Pinpoint the cell where the given text exists, returning its (X, Y) midpoint coordinate. 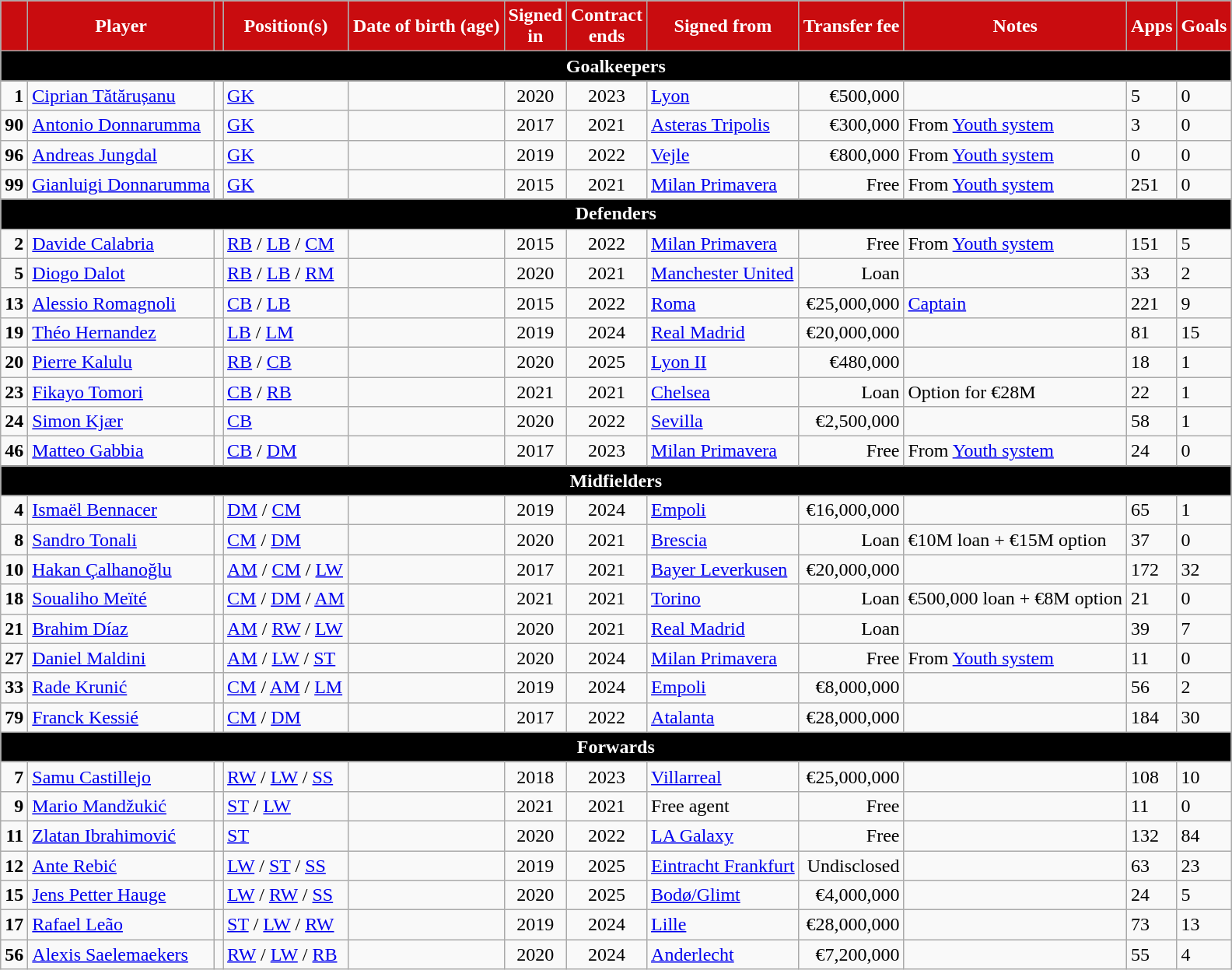
LW / ST / SS (286, 866)
39 (1152, 629)
22 (1152, 391)
132 (1152, 835)
65 (1152, 510)
Lille (723, 925)
Davide Calabria (121, 243)
RW / LW / SS (286, 776)
LA Galaxy (723, 835)
Goals (1204, 26)
Option for €28M (1016, 391)
Roma (723, 303)
46 (14, 451)
Franck Kessié (121, 717)
Ante Rebić (121, 866)
Zlatan Ibrahimović (121, 835)
251 (1152, 184)
AM / CM / LW (286, 569)
Atalanta (723, 717)
Samu Castillejo (121, 776)
Goalkeepers (616, 66)
Contractends (607, 26)
8 (14, 540)
LW / RW / SS (286, 895)
AM / LW / ST (286, 658)
99 (14, 184)
Position(s) (286, 26)
73 (1152, 925)
Rafael Leão (121, 925)
Brahim Díaz (121, 629)
Villarreal (723, 776)
37 (1152, 540)
58 (1152, 422)
Anderlecht (723, 954)
Torino (723, 599)
Asteras Tripolis (723, 125)
63 (1152, 866)
172 (1152, 569)
€500,000 loan + €8M option (1016, 599)
Player (121, 26)
€500,000 (851, 96)
Antonio Donnarumma (121, 125)
Undisclosed (851, 866)
€480,000 (851, 362)
Chelsea (723, 391)
Bodø/Glimt (723, 895)
20 (14, 362)
Mario Mandžukić (121, 806)
Brescia (723, 540)
LB / LM (286, 332)
CB / DM (286, 451)
Alessio Romagnoli (121, 303)
RB / LB / CM (286, 243)
Free agent (723, 806)
Diogo Dalot (121, 273)
RB / LB / RM (286, 273)
12 (14, 866)
Lyon (723, 96)
Bayer Leverkusen (723, 569)
90 (14, 125)
RB / CB (286, 362)
€10M loan + €15M option (1016, 540)
2018 (535, 776)
ST / LW (286, 806)
CB (286, 422)
Midfielders (616, 481)
CB / RB (286, 391)
Hakan Çalhanoğlu (121, 569)
Rade Krunić (121, 688)
184 (1152, 717)
Ismaël Bennacer (121, 510)
32 (1204, 569)
Gianluigi Donnarumma (121, 184)
€4,000,000 (851, 895)
81 (1152, 332)
79 (14, 717)
Ciprian Tătărușanu (121, 96)
Sevilla (723, 422)
151 (1152, 243)
€8,000,000 (851, 688)
Vejle (723, 155)
19 (14, 332)
Alexis Saelemaekers (121, 954)
84 (1204, 835)
221 (1152, 303)
CB / LB (286, 303)
Fikayo Tomori (121, 391)
Jens Petter Hauge (121, 895)
Manchester United (723, 273)
Lyon II (723, 362)
CM / AM / LM (286, 688)
Signedin (535, 26)
Théo Hernandez (121, 332)
Sandro Tonali (121, 540)
3 (1152, 125)
ST (286, 835)
96 (14, 155)
Eintracht Frankfurt (723, 866)
€2,500,000 (851, 422)
AM / RW / LW (286, 629)
Andreas Jungdal (121, 155)
€16,000,000 (851, 510)
17 (14, 925)
30 (1204, 717)
55 (1152, 954)
Transfer fee (851, 26)
Notes (1016, 26)
€300,000 (851, 125)
Soualiho Meïté (121, 599)
Forwards (616, 747)
Matteo Gabbia (121, 451)
€800,000 (851, 155)
Signed from (723, 26)
Defenders (616, 214)
Daniel Maldini (121, 658)
ST / LW / RW (286, 925)
RW / LW / RB (286, 954)
Captain (1016, 303)
27 (14, 658)
DM / CM (286, 510)
Date of birth (age) (426, 26)
CM / DM / AM (286, 599)
Pierre Kalulu (121, 362)
€7,200,000 (851, 954)
Simon Kjær (121, 422)
Apps (1152, 26)
108 (1152, 776)
